Locate the cell with the specified text and output its (X, Y) center coordinate. 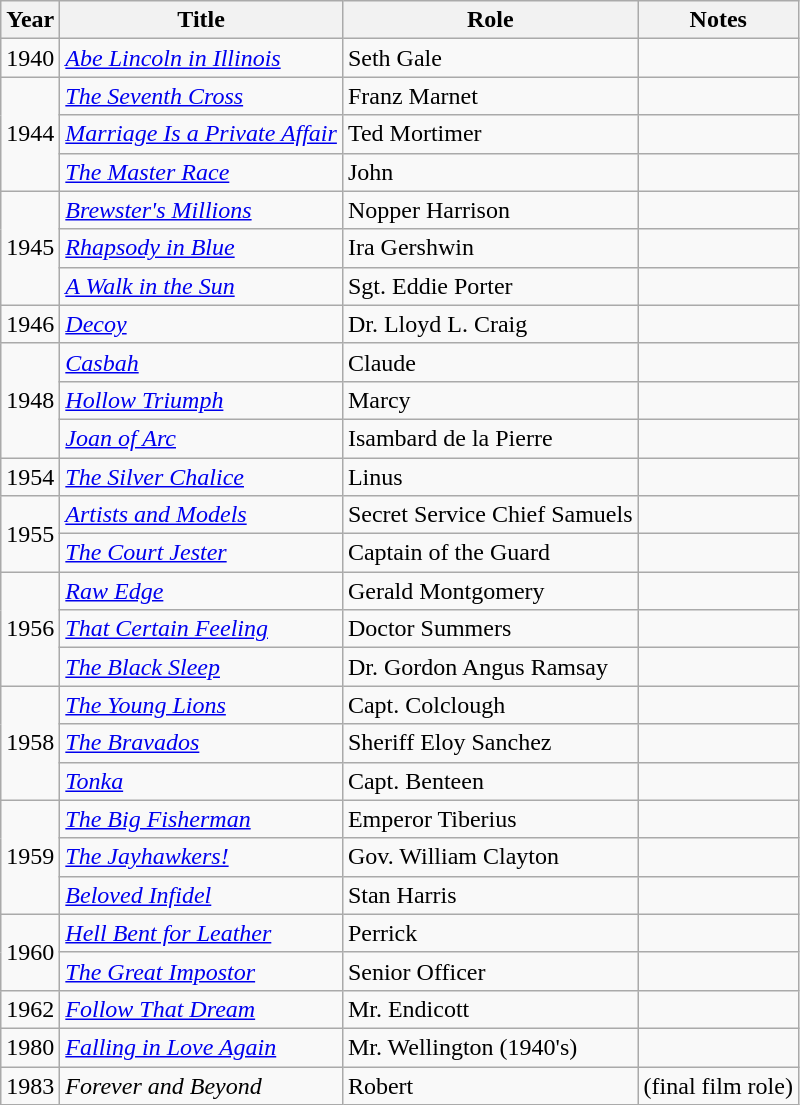
Linus (490, 477)
The Young Lions (202, 705)
1959 (30, 857)
John (490, 172)
Ira Gershwin (490, 248)
Hollow Triumph (202, 400)
Senior Officer (490, 971)
Hell Bent for Leather (202, 933)
Raw Edge (202, 591)
Franz Marnet (490, 96)
Title (202, 20)
Claude (490, 362)
Dr. Lloyd L. Craig (490, 324)
Notes (718, 20)
Capt. Benteen (490, 781)
1980 (30, 1047)
Isambard de la Pierre (490, 438)
1956 (30, 629)
1940 (30, 58)
That Certain Feeling (202, 629)
The Black Sleep (202, 667)
Gov. William Clayton (490, 857)
Mr. Endicott (490, 1009)
1955 (30, 534)
Perrick (490, 933)
1945 (30, 248)
Falling in Love Again (202, 1047)
Rhapsody in Blue (202, 248)
Forever and Beyond (202, 1085)
Marriage Is a Private Affair (202, 134)
Role (490, 20)
The Seventh Cross (202, 96)
Joan of Arc (202, 438)
Dr. Gordon Angus Ramsay (490, 667)
The Silver Chalice (202, 477)
1946 (30, 324)
The Bravados (202, 743)
Abe Lincoln in Illinois (202, 58)
1944 (30, 134)
1960 (30, 952)
1948 (30, 400)
(final film role) (718, 1085)
Stan Harris (490, 895)
Robert (490, 1085)
Doctor Summers (490, 629)
Sgt. Eddie Porter (490, 286)
Tonka (202, 781)
1958 (30, 743)
Mr. Wellington (1940's) (490, 1047)
Nopper Harrison (490, 210)
Beloved Infidel (202, 895)
The Big Fisherman (202, 819)
The Court Jester (202, 553)
Casbah (202, 362)
Follow That Dream (202, 1009)
Emperor Tiberius (490, 819)
The Master Race (202, 172)
1962 (30, 1009)
The Great Impostor (202, 971)
Year (30, 20)
Decoy (202, 324)
Ted Mortimer (490, 134)
1954 (30, 477)
The Jayhawkers! (202, 857)
Marcy (490, 400)
Seth Gale (490, 58)
1983 (30, 1085)
Captain of the Guard (490, 553)
Brewster's Millions (202, 210)
Sheriff Eloy Sanchez (490, 743)
A Walk in the Sun (202, 286)
Capt. Colclough (490, 705)
Secret Service Chief Samuels (490, 515)
Artists and Models (202, 515)
Gerald Montgomery (490, 591)
